Capture the cell that displays the provided text and extract its (x, y) central coordinate. 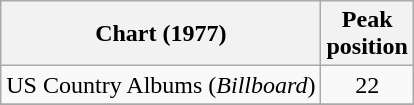
22 (367, 85)
Chart (1977) (161, 34)
Peakposition (367, 34)
US Country Albums (Billboard) (161, 85)
